Output the (X, Y) coordinate of the center of the cell containing the given text.  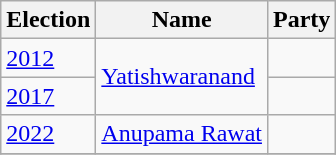
2012 (48, 58)
Yatishwaranand (182, 77)
2017 (48, 96)
Anupama Rawat (182, 134)
2022 (48, 134)
Name (182, 20)
Election (48, 20)
Party (301, 20)
